Capture the cell that displays the provided text and extract its [x, y] central coordinate. 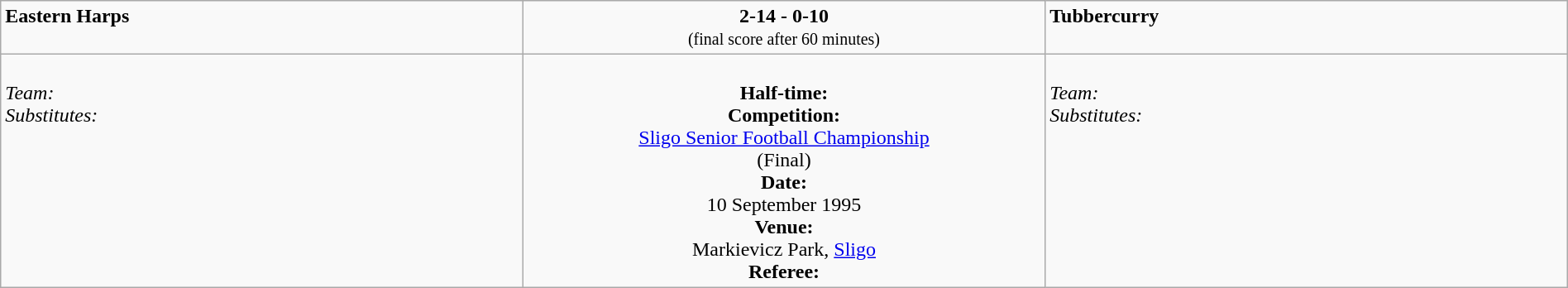
2-14 - 0-10(final score after 60 minutes) [784, 28]
Eastern Harps [262, 28]
Half-time:Competition:Sligo Senior Football Championship(Final)Date:10 September 1995Venue:Markievicz Park, SligoReferee: [784, 170]
Tubbercurry [1307, 28]
